Find where the given text appears and provide that cell's center as [X, Y] coordinate. 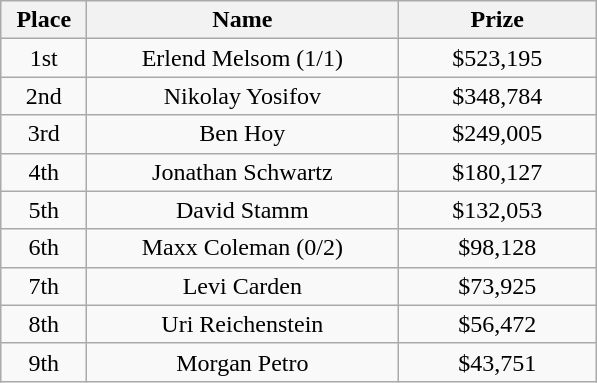
$180,127 [498, 172]
Nikolay Yosifov [242, 96]
8th [44, 324]
Erlend Melsom (1/1) [242, 58]
$523,195 [498, 58]
9th [44, 362]
Place [44, 20]
7th [44, 286]
Jonathan Schwartz [242, 172]
$98,128 [498, 248]
3rd [44, 134]
4th [44, 172]
$249,005 [498, 134]
$348,784 [498, 96]
$73,925 [498, 286]
$56,472 [498, 324]
Levi Carden [242, 286]
2nd [44, 96]
Maxx Coleman (0/2) [242, 248]
5th [44, 210]
Name [242, 20]
Prize [498, 20]
Ben Hoy [242, 134]
$132,053 [498, 210]
$43,751 [498, 362]
1st [44, 58]
Morgan Petro [242, 362]
Uri Reichenstein [242, 324]
David Stamm [242, 210]
6th [44, 248]
